Extract the (X, Y) coordinate from the center of the cell holding the provided text.  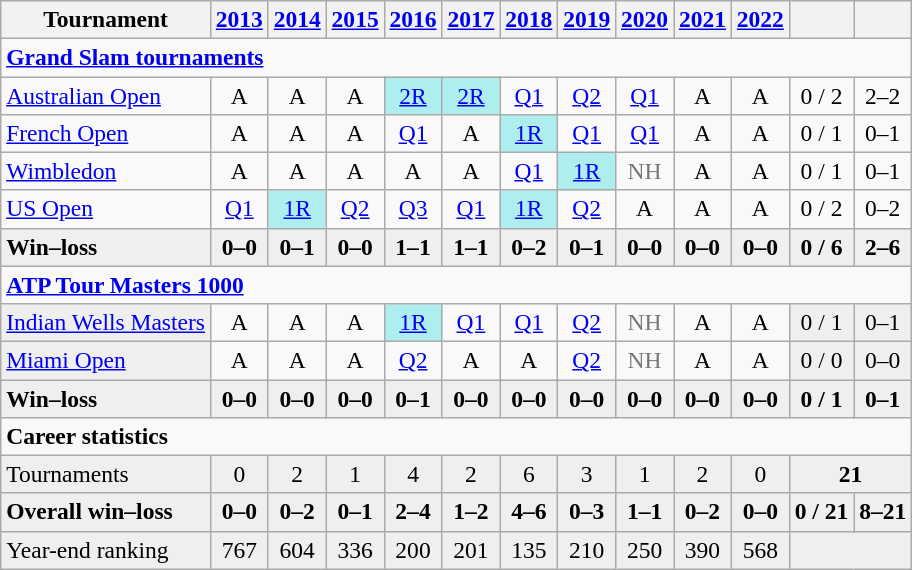
2–4 (413, 512)
2013 (239, 19)
2022 (760, 19)
Year-end ranking (106, 550)
0 / 6 (821, 247)
French Open (106, 133)
ATP Tour Masters 1000 (456, 285)
1–2 (471, 512)
US Open (106, 209)
Indian Wells Masters (106, 322)
Grand Slam tournaments (456, 57)
6 (529, 474)
3 (587, 474)
0 / 21 (821, 512)
2019 (587, 19)
210 (587, 550)
Tournaments (106, 474)
2021 (703, 19)
2020 (645, 19)
0 / 0 (821, 360)
135 (529, 550)
4–6 (529, 512)
200 (413, 550)
2016 (413, 19)
Australian Open (106, 95)
336 (355, 550)
Wimbledon (106, 171)
2018 (529, 19)
2017 (471, 19)
Tournament (106, 19)
2–2 (883, 95)
2015 (355, 19)
8–21 (883, 512)
604 (297, 550)
2–6 (883, 247)
Q3 (413, 209)
Overall win–loss (106, 512)
Career statistics (456, 436)
201 (471, 550)
4 (413, 474)
767 (239, 550)
0–3 (587, 512)
250 (645, 550)
568 (760, 550)
Miami Open (106, 360)
2014 (297, 19)
390 (703, 550)
21 (850, 474)
